Find where the given text appears and provide that cell's center as [x, y] coordinate. 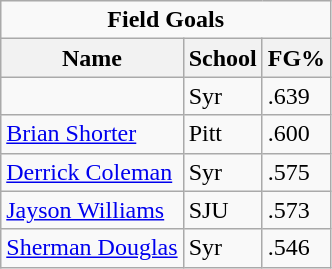
Name [92, 58]
.546 [296, 248]
Pitt [222, 134]
FG% [296, 58]
.639 [296, 96]
Jayson Williams [92, 210]
.600 [296, 134]
Field Goals [166, 20]
.573 [296, 210]
.575 [296, 172]
School [222, 58]
Derrick Coleman [92, 172]
Brian Shorter [92, 134]
Sherman Douglas [92, 248]
SJU [222, 210]
